Locate the cell with the specified text and output its [X, Y] center coordinate. 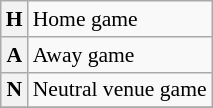
Away game [120, 55]
Home game [120, 19]
H [14, 19]
N [14, 90]
A [14, 55]
Neutral venue game [120, 90]
